Provide the (X, Y) coordinate of the cell's center where the given text is located.  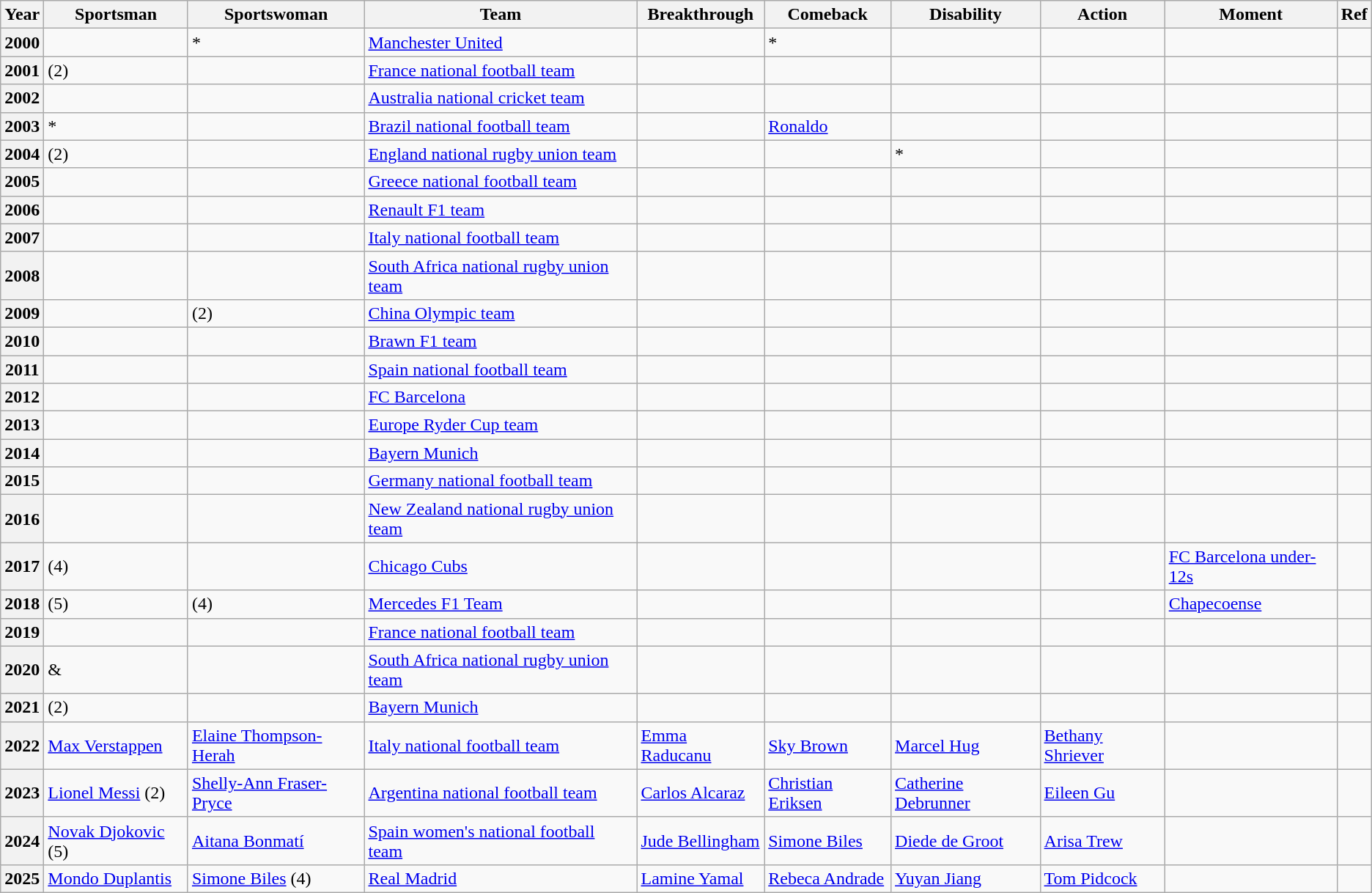
Lionel Messi (2) (116, 793)
2003 (22, 126)
2009 (22, 313)
Diede de Groot (966, 840)
Mercedes F1 Team (501, 604)
Disability (966, 15)
Year (22, 15)
2001 (22, 70)
Arisa Trew (1102, 840)
Aitana Bonmatí (276, 840)
Marcel Hug (966, 745)
FC Barcelona (501, 397)
Ronaldo (828, 126)
Ref (1354, 15)
Lamine Yamal (701, 878)
Moment (1250, 15)
2023 (22, 793)
2005 (22, 182)
Europe Ryder Cup team (501, 425)
2013 (22, 425)
Breakthrough (701, 15)
Simone Biles (4) (276, 878)
Spain national football team (501, 369)
2022 (22, 745)
Team (501, 15)
Real Madrid (501, 878)
2017 (22, 566)
2007 (22, 238)
Christian Eriksen (828, 793)
2000 (22, 43)
Carlos Alcaraz (701, 793)
2025 (22, 878)
2006 (22, 210)
Chicago Cubs (501, 566)
England national rugby union team (501, 154)
Spain women's national football team (501, 840)
Elaine Thompson-Herah (276, 745)
Australia national cricket team (501, 98)
Renault F1 team (501, 210)
Max Verstappen (116, 745)
2024 (22, 840)
Sportsman (116, 15)
Catherine Debrunner (966, 793)
China Olympic team (501, 313)
Mondo Duplantis (116, 878)
2015 (22, 481)
Action (1102, 15)
Chapecoense (1250, 604)
2004 (22, 154)
Novak Djokovic (5) (116, 840)
Bethany Shriever (1102, 745)
Tom Pidcock (1102, 878)
Emma Raducanu (701, 745)
New Zealand national rugby union team (501, 519)
& (116, 670)
2014 (22, 453)
FC Barcelona under-12s (1250, 566)
2011 (22, 369)
2002 (22, 98)
Brazil national football team (501, 126)
2016 (22, 519)
Argentina national football team (501, 793)
2020 (22, 670)
2012 (22, 397)
Sky Brown (828, 745)
Simone Biles (828, 840)
Comeback (828, 15)
2008 (22, 276)
Sportswoman (276, 15)
Rebeca Andrade (828, 878)
Germany national football team (501, 481)
2018 (22, 604)
2010 (22, 341)
Manchester United (501, 43)
Yuyan Jiang (966, 878)
Eileen Gu (1102, 793)
Brawn F1 team (501, 341)
Jude Bellingham (701, 840)
(5) (116, 604)
2021 (22, 708)
Shelly-Ann Fraser-Pryce (276, 793)
2019 (22, 632)
Greece national football team (501, 182)
